Scan for the cell matching the given text and deliver its [X, Y] coordinate at center. 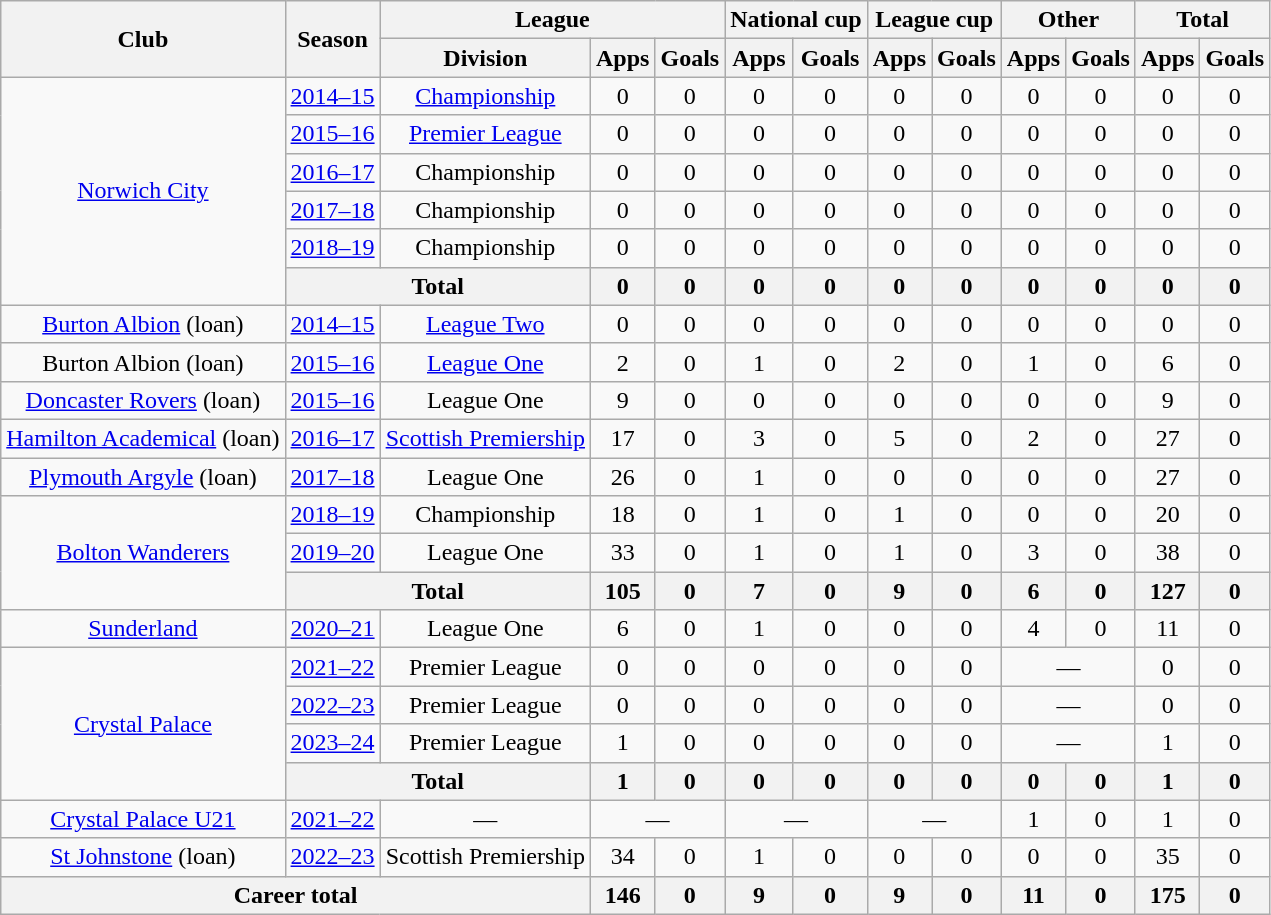
Plymouth Argyle (loan) [143, 477]
Division [485, 58]
Bolton Wanderers [143, 553]
175 [1167, 895]
Club [143, 39]
St Johnstone (loan) [143, 857]
Career total [296, 895]
Season [332, 39]
Crystal Palace U21 [143, 819]
7 [759, 591]
Norwich City [143, 191]
League [552, 20]
League Two [485, 324]
Sunderland [143, 629]
Hamilton Academical (loan) [143, 438]
17 [623, 438]
20 [1167, 515]
National cup [796, 20]
18 [623, 515]
Doncaster Rovers (loan) [143, 400]
26 [623, 477]
33 [623, 553]
5 [899, 438]
Other [1068, 20]
4 [1033, 629]
105 [623, 591]
2019–20 [332, 553]
League cup [934, 20]
2023–24 [332, 743]
34 [623, 857]
146 [623, 895]
Crystal Palace [143, 724]
2020–21 [332, 629]
127 [1167, 591]
38 [1167, 553]
35 [1167, 857]
